Find where the given text appears and provide that cell's center as (X, Y) coordinate. 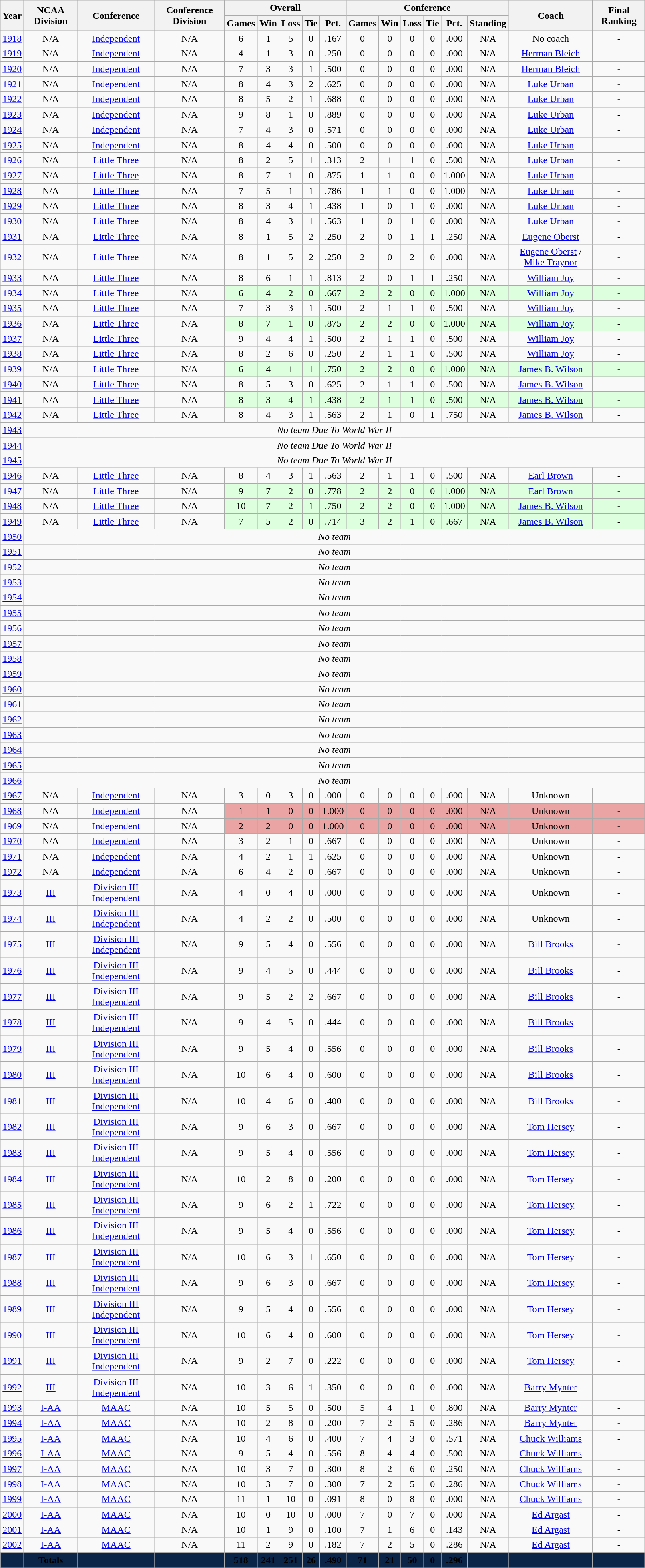
50 (412, 1560)
.490 (333, 1560)
26 (311, 1560)
1928 (12, 191)
1952 (12, 567)
1999 (12, 1499)
1954 (12, 598)
1996 (12, 1454)
1921 (12, 84)
.889 (333, 114)
Year (12, 16)
1931 (12, 237)
1972 (12, 872)
1926 (12, 160)
1973 (12, 892)
1941 (12, 399)
1959 (12, 674)
1970 (12, 841)
Final Ranking (619, 16)
1933 (12, 278)
1927 (12, 175)
1932 (12, 257)
1936 (12, 323)
1946 (12, 476)
1983 (12, 1153)
.091 (333, 1499)
1980 (12, 1075)
1938 (12, 354)
Overall (285, 8)
1944 (12, 445)
NCAA Division (51, 16)
1976 (12, 970)
1964 (12, 750)
1994 (12, 1423)
1934 (12, 293)
1987 (12, 1257)
1992 (12, 1387)
1974 (12, 918)
1989 (12, 1309)
21 (390, 1560)
71 (362, 1560)
2001 (12, 1530)
1955 (12, 613)
1920 (12, 69)
1990 (12, 1335)
1935 (12, 308)
1942 (12, 415)
1948 (12, 506)
1929 (12, 206)
1923 (12, 114)
1961 (12, 704)
1949 (12, 521)
1962 (12, 720)
1977 (12, 997)
.714 (333, 521)
1981 (12, 1101)
1984 (12, 1179)
1918 (12, 38)
.143 (454, 1530)
1960 (12, 689)
1968 (12, 811)
1965 (12, 765)
1925 (12, 145)
1988 (12, 1283)
1991 (12, 1361)
Totals (51, 1560)
1956 (12, 628)
1943 (12, 430)
Conference Division (190, 16)
1937 (12, 339)
.800 (454, 1408)
1947 (12, 491)
1967 (12, 796)
Coach (551, 16)
1985 (12, 1205)
.182 (333, 1545)
.167 (333, 38)
.100 (333, 1530)
.296 (454, 1560)
1993 (12, 1408)
1998 (12, 1484)
1922 (12, 99)
1963 (12, 735)
241 (268, 1560)
1951 (12, 552)
.688 (333, 99)
1979 (12, 1049)
.786 (333, 191)
.778 (333, 491)
2002 (12, 1545)
1986 (12, 1231)
1971 (12, 856)
1966 (12, 780)
1978 (12, 1023)
2000 (12, 1514)
1969 (12, 826)
.722 (333, 1205)
1939 (12, 369)
1940 (12, 384)
No coach (551, 38)
1997 (12, 1469)
1945 (12, 461)
Standing (488, 23)
251 (291, 1560)
1995 (12, 1438)
.350 (333, 1387)
Eugene Oberst / Mike Traynor (551, 257)
.813 (333, 278)
518 (241, 1560)
1950 (12, 537)
.222 (333, 1361)
.650 (333, 1257)
Eugene Oberst (551, 237)
1958 (12, 658)
1957 (12, 643)
1953 (12, 582)
1924 (12, 130)
1919 (12, 54)
1975 (12, 944)
.313 (333, 160)
1982 (12, 1127)
1930 (12, 221)
